For the text-containing cell, return its midpoint in [x, y] coordinate format. 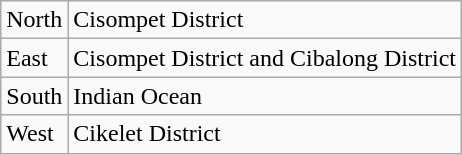
Cikelet District [265, 134]
East [34, 58]
Indian Ocean [265, 96]
Cisompet District [265, 20]
South [34, 96]
Cisompet District and Cibalong District [265, 58]
West [34, 134]
North [34, 20]
